Determine the (x, y) coordinate at the center of the cell enclosing the given text.  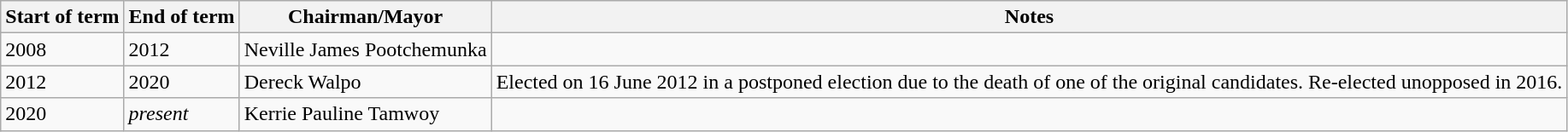
End of term (181, 17)
Notes (1029, 17)
Elected on 16 June 2012 in a postponed election due to the death of one of the original candidates. Re-elected unopposed in 2016. (1029, 82)
Kerrie Pauline Tamwoy (366, 114)
2008 (62, 49)
Chairman/Mayor (366, 17)
present (181, 114)
Start of term (62, 17)
Neville James Pootchemunka (366, 49)
Dereck Walpo (366, 82)
